Scan for the cell matching the given text and deliver its (X, Y) coordinate at center. 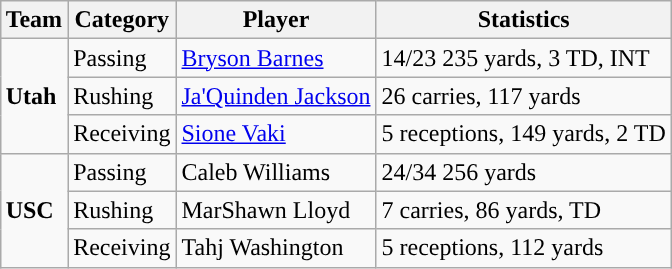
USC (34, 210)
24/34 256 yards (524, 172)
Team (34, 20)
Statistics (524, 20)
Bryson Barnes (276, 58)
Player (276, 20)
Sione Vaki (276, 134)
Category (122, 20)
Caleb Williams (276, 172)
5 receptions, 149 yards, 2 TD (524, 134)
MarShawn Lloyd (276, 210)
7 carries, 86 yards, TD (524, 210)
26 carries, 117 yards (524, 96)
Ja'Quinden Jackson (276, 96)
Utah (34, 96)
5 receptions, 112 yards (524, 248)
14/23 235 yards, 3 TD, INT (524, 58)
Tahj Washington (276, 248)
